Capture the cell that displays the provided text and extract its (X, Y) central coordinate. 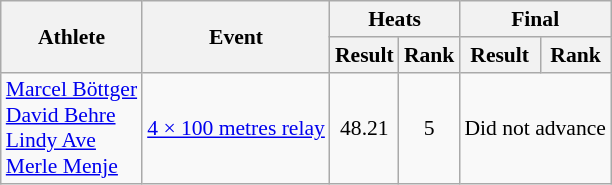
Did not advance (535, 128)
Marcel BöttgerDavid BehreLindy AveMerle Menje (72, 128)
Heats (394, 19)
4 × 100 metres relay (236, 128)
Final (535, 19)
48.21 (364, 128)
Event (236, 36)
5 (430, 128)
Athlete (72, 36)
